Return the (X, Y) coordinate for the center point of the cell that contains the specified text.  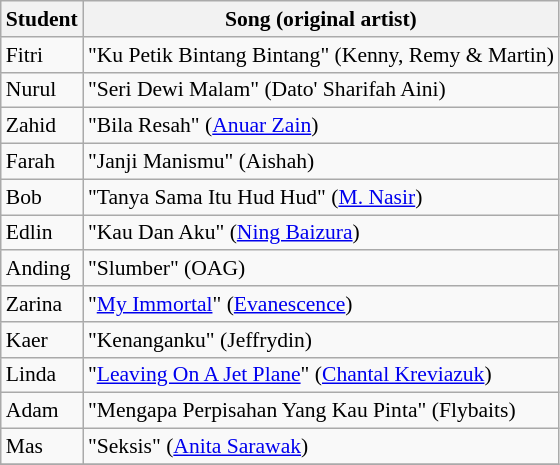
"Leaving On A Jet Plane" (Chantal Kreviazuk) (321, 375)
"Janji Manismu" (Aishah) (321, 162)
Farah (42, 162)
Zahid (42, 126)
"Mengapa Perpisahan Yang Kau Pinta" (Flybaits) (321, 411)
Linda (42, 375)
Kaer (42, 340)
Nurul (42, 90)
"Seksis" (Anita Sarawak) (321, 447)
"Kau Dan Aku" (Ning Baizura) (321, 233)
Song (original artist) (321, 19)
Mas (42, 447)
"Slumber" (OAG) (321, 269)
"Bila Resah" (Anuar Zain) (321, 126)
"Ku Petik Bintang Bintang" (Kenny, Remy & Martin) (321, 55)
Student (42, 19)
"Seri Dewi Malam" (Dato' Sharifah Aini) (321, 90)
"Tanya Sama Itu Hud Hud" (M. Nasir) (321, 197)
"Kenanganku" (Jeffrydin) (321, 340)
Adam (42, 411)
Fitri (42, 55)
"My Immortal" (Evanescence) (321, 304)
Bob (42, 197)
Anding (42, 269)
Zarina (42, 304)
Edlin (42, 233)
